From the cell containing the given text, extract its center point as (X, Y) coordinate. 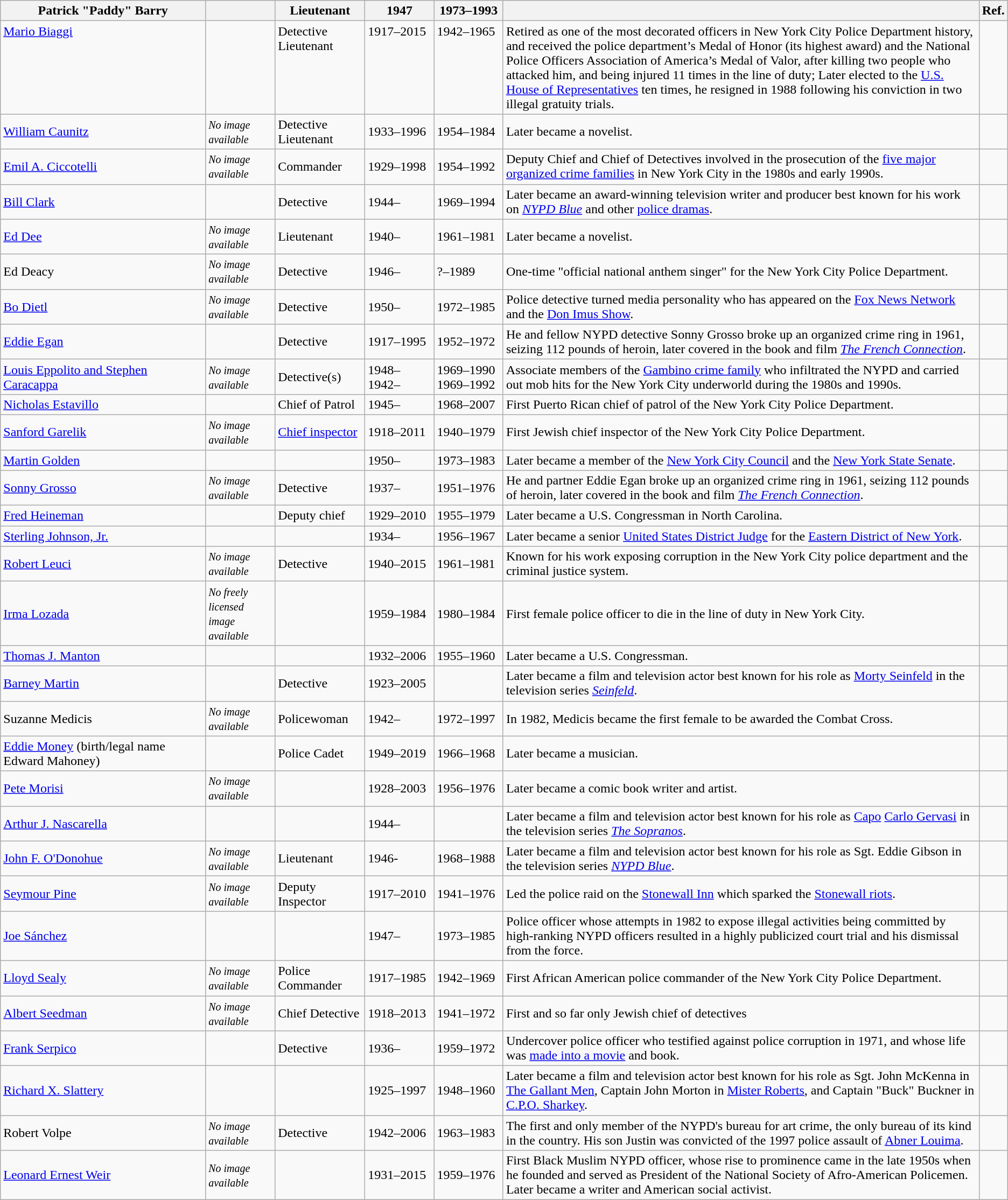
Deputy chief (320, 516)
Chief inspector (320, 432)
Police Cadet (320, 754)
1929–1998 (400, 167)
Police detective turned media personality who has appeared on the Fox News Network and the Don Imus Show. (741, 307)
One-time "official national anthem singer" for the New York City Police Department. (741, 271)
Bo Dietl (103, 307)
1932–2006 (400, 656)
1954–1992 (468, 167)
Known for his work exposing corruption in the New York City police department and the criminal justice system. (741, 564)
1918–2013 (400, 1013)
Louis Eppolito and Stephen Caracappa (103, 377)
1954–1984 (468, 131)
John F. O'Donohue (103, 858)
1973–1983 (468, 460)
Detective(s) (320, 377)
1941–1972 (468, 1013)
Frank Serpico (103, 1049)
1980–1984 (468, 614)
1969–1994 (468, 201)
Barney Martin (103, 684)
Led the police raid on the Stonewall Inn which sparked the Stonewall riots. (741, 894)
?–1989 (468, 271)
Ed Dee (103, 237)
First African American police commander of the New York City Police Department. (741, 978)
1933–1996 (400, 131)
1956–1967 (468, 536)
Emil A. Ciccotelli (103, 167)
1952–1972 (468, 341)
Robert Leuci (103, 564)
Later became a film and television actor best known for his role as Sgt. Eddie Gibson in the television series NYPD Blue. (741, 858)
1917–1995 (400, 341)
1959–1972 (468, 1049)
1917–2010 (400, 894)
First female police officer to die in the line of duty in New York City. (741, 614)
Later became a U.S. Congressman in North Carolina. (741, 516)
1959–1976 (468, 1175)
Bill Clark (103, 201)
Police Commander (320, 978)
1925–1997 (400, 1091)
1947 (400, 11)
Later became a musician. (741, 754)
Richard X. Slattery (103, 1091)
Pete Morisi (103, 788)
Arthur J. Nascarella (103, 824)
First Jewish chief inspector of the New York City Police Department. (741, 432)
1945– (400, 404)
Sanford Garelik (103, 432)
Sterling Johnson, Jr. (103, 536)
Albert Seedman (103, 1013)
1968–1988 (468, 858)
Later became a comic book writer and artist. (741, 788)
Thomas J. Manton (103, 656)
Joe Sánchez (103, 936)
Ed Deacy (103, 271)
1948– 1942– (400, 377)
1966–1968 (468, 754)
Chief Detective (320, 1013)
Deputy Inspector (320, 894)
1955–1979 (468, 516)
1937– (400, 488)
1969–19901969–1992 (468, 377)
1949–2019 (400, 754)
Later became a member of the New York City Council and the New York State Senate. (741, 460)
1931–2015 (400, 1175)
Later became a film and television actor best known for his role as Capo Carlo Gervasi in the television series The Sopranos. (741, 824)
1934– (400, 536)
Nicholas Estavillo (103, 404)
Policewoman (320, 718)
1942–2006 (400, 1133)
Robert Volpe (103, 1133)
1941–1976 (468, 894)
1929–2010 (400, 516)
1956–1976 (468, 788)
Sonny Grosso (103, 488)
1948–1960 (468, 1091)
1963–1983 (468, 1133)
Later became a film and television actor best known for his role as Morty Seinfeld in the television series Seinfeld. (741, 684)
Chief of Patrol (320, 404)
First and so far only Jewish chief of detectives (741, 1013)
1968–2007 (468, 404)
No freely licensed image available (240, 614)
1917–2015 (400, 68)
Suzanne Medicis (103, 718)
1972–1997 (468, 718)
1946– (400, 271)
1955–1960 (468, 656)
Seymour Pine (103, 894)
1940–1979 (468, 432)
In 1982, Medicis became the first female to be awarded the Combat Cross. (741, 718)
1972–1985 (468, 307)
1973–1993 (468, 11)
Irma Lozada (103, 614)
1959–1984 (400, 614)
1951–1976 (468, 488)
1917–1985 (400, 978)
Patrick "Paddy" Barry (103, 11)
1936– (400, 1049)
1942– (400, 718)
Mario Biaggi (103, 68)
William Caunitz (103, 131)
1947– (400, 936)
1946- (400, 858)
Leonard Ernest Weir (103, 1175)
Undercover police officer who testified against police corruption in 1971, and whose life was made into a movie and book. (741, 1049)
Martin Golden (103, 460)
Later became a U.S. Congressman. (741, 656)
1942–1965 (468, 68)
Eddie Money (birth/legal name Edward Mahoney) (103, 754)
1973–1985 (468, 936)
1940– (400, 237)
1928–2003 (400, 788)
Lloyd Sealy (103, 978)
Ref. (993, 11)
Commander (320, 167)
Fred Heineman (103, 516)
1940–2015 (400, 564)
First Puerto Rican chief of patrol of the New York City Police Department. (741, 404)
1918–2011 (400, 432)
Eddie Egan (103, 341)
1942–1969 (468, 978)
Later became an award-winning television writer and producer best known for his work on NYPD Blue and other police dramas. (741, 201)
Later became a senior United States District Judge for the Eastern District of New York. (741, 536)
1923–2005 (400, 684)
